From the cell containing the given text, extract its center point as [x, y] coordinate. 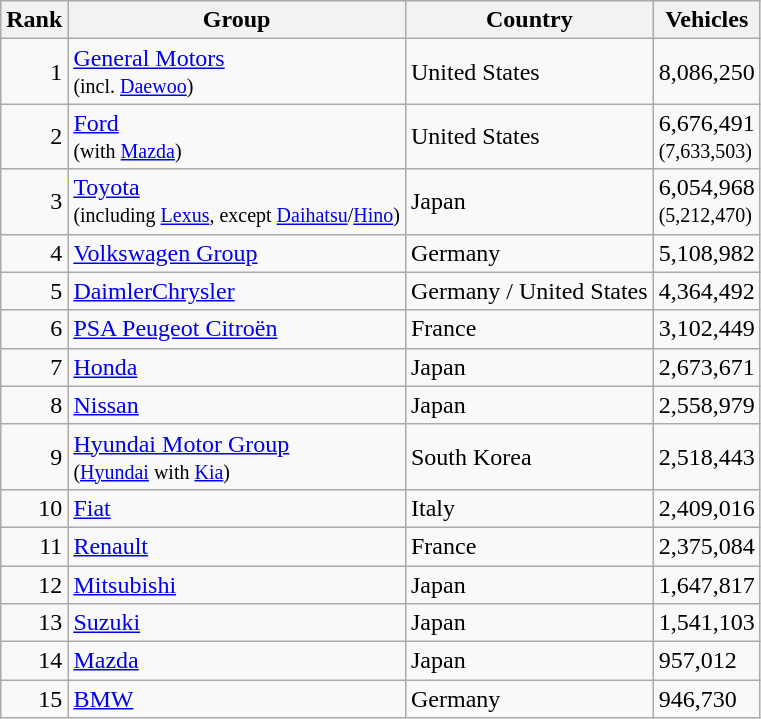
5 [34, 291]
7 [34, 367]
Toyota (including Lexus, except Daihatsu/Hino) [237, 202]
1 [34, 72]
Group [237, 20]
2,673,671 [706, 367]
3 [34, 202]
Country [529, 20]
Rank [34, 20]
11 [34, 546]
14 [34, 661]
6,054,968 (5,212,470) [706, 202]
3,102,449 [706, 329]
Germany / United States [529, 291]
6,676,491 (7,633,503) [706, 136]
Honda [237, 367]
4,364,492 [706, 291]
PSA Peugeot Citroën [237, 329]
2,558,979 [706, 405]
15 [34, 699]
South Korea [529, 456]
10 [34, 508]
Nissan [237, 405]
2,375,084 [706, 546]
Suzuki [237, 623]
2 [34, 136]
Mitsubishi [237, 585]
Renault [237, 546]
Mazda [237, 661]
2,518,443 [706, 456]
Ford (with Mazda) [237, 136]
2,409,016 [706, 508]
5,108,982 [706, 253]
957,012 [706, 661]
Fiat [237, 508]
13 [34, 623]
Volkswagen Group [237, 253]
BMW [237, 699]
8,086,250 [706, 72]
12 [34, 585]
946,730 [706, 699]
1,541,103 [706, 623]
General Motors (incl. Daewoo) [237, 72]
Vehicles [706, 20]
DaimlerChrysler [237, 291]
6 [34, 329]
Italy [529, 508]
8 [34, 405]
Hyundai Motor Group (Hyundai with Kia) [237, 456]
1,647,817 [706, 585]
4 [34, 253]
9 [34, 456]
